Find where the given text appears and provide that cell's center as [x, y] coordinate. 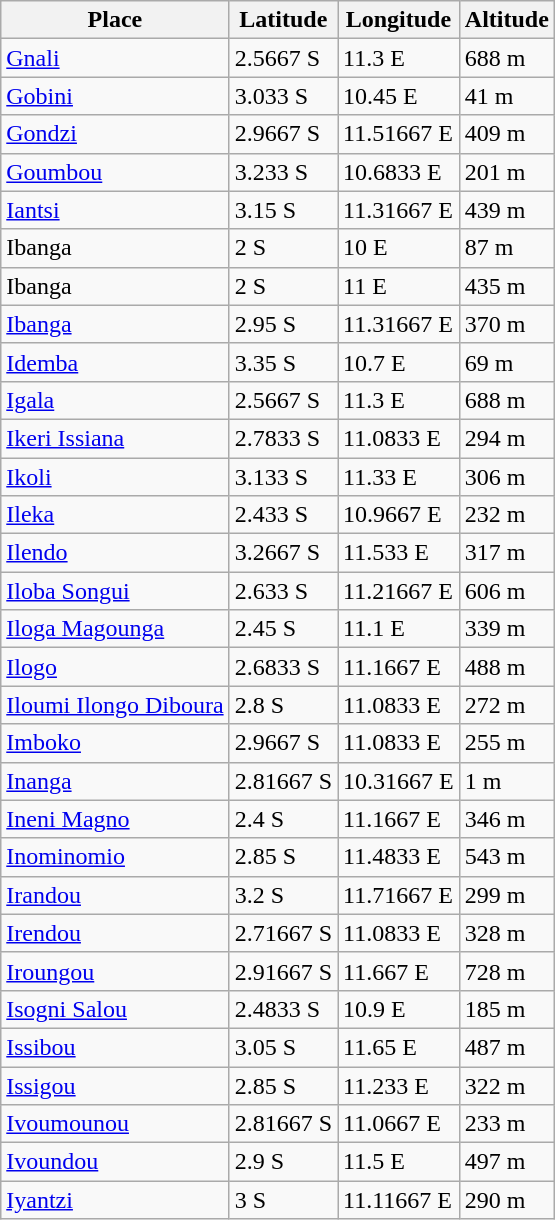
439 m [506, 210]
11.11667 E [399, 1200]
Imboko [115, 743]
3.033 S [283, 96]
543 m [506, 857]
3.2667 S [283, 553]
41 m [506, 96]
2.633 S [283, 591]
11.533 E [399, 553]
11.4833 E [399, 857]
3.15 S [283, 210]
322 m [506, 1085]
299 m [506, 895]
317 m [506, 553]
290 m [506, 1200]
Iloumi Ilongo Diboura [115, 705]
69 m [506, 362]
11.71667 E [399, 895]
11.1 E [399, 629]
11.65 E [399, 1047]
Ikoli [115, 477]
346 m [506, 819]
10.45 E [399, 96]
2.9 S [283, 1162]
3.35 S [283, 362]
Altitude [506, 20]
1 m [506, 781]
Issigou [115, 1085]
201 m [506, 172]
Iloba Songui [115, 591]
232 m [506, 515]
185 m [506, 1009]
Iroungou [115, 971]
Inominomio [115, 857]
Inanga [115, 781]
2.95 S [283, 324]
Isogni Salou [115, 1009]
2.433 S [283, 515]
11.667 E [399, 971]
Gondzi [115, 134]
Irendou [115, 933]
Ivoundou [115, 1162]
233 m [506, 1124]
497 m [506, 1162]
11.5 E [399, 1162]
2.6833 S [283, 667]
Gnali [115, 58]
Issibou [115, 1047]
Gobini [115, 96]
10.9667 E [399, 515]
606 m [506, 591]
11.21667 E [399, 591]
Irandou [115, 895]
Longitude [399, 20]
2.91667 S [283, 971]
Igala [115, 400]
306 m [506, 477]
10.31667 E [399, 781]
Iantsi [115, 210]
11.233 E [399, 1085]
2.8 S [283, 705]
3.2 S [283, 895]
3.05 S [283, 1047]
10.7 E [399, 362]
11.33 E [399, 477]
435 m [506, 286]
409 m [506, 134]
2.45 S [283, 629]
294 m [506, 438]
11 E [399, 286]
10.9 E [399, 1009]
Iloga Magounga [115, 629]
Ilogo [115, 667]
272 m [506, 705]
2.4 S [283, 819]
Place [115, 20]
3 S [283, 1200]
Latitude [283, 20]
Iyantzi [115, 1200]
Ivoumounou [115, 1124]
339 m [506, 629]
2.4833 S [283, 1009]
11.0667 E [399, 1124]
328 m [506, 933]
488 m [506, 667]
Goumbou [115, 172]
10 E [399, 248]
Ileka [115, 515]
2.71667 S [283, 933]
487 m [506, 1047]
2.7833 S [283, 438]
87 m [506, 248]
10.6833 E [399, 172]
3.233 S [283, 172]
Ilendo [115, 553]
728 m [506, 971]
255 m [506, 743]
Idemba [115, 362]
370 m [506, 324]
11.51667 E [399, 134]
Ineni Magno [115, 819]
3.133 S [283, 477]
Ikeri Issiana [115, 438]
